For the text-containing cell, return its midpoint in (x, y) coordinate format. 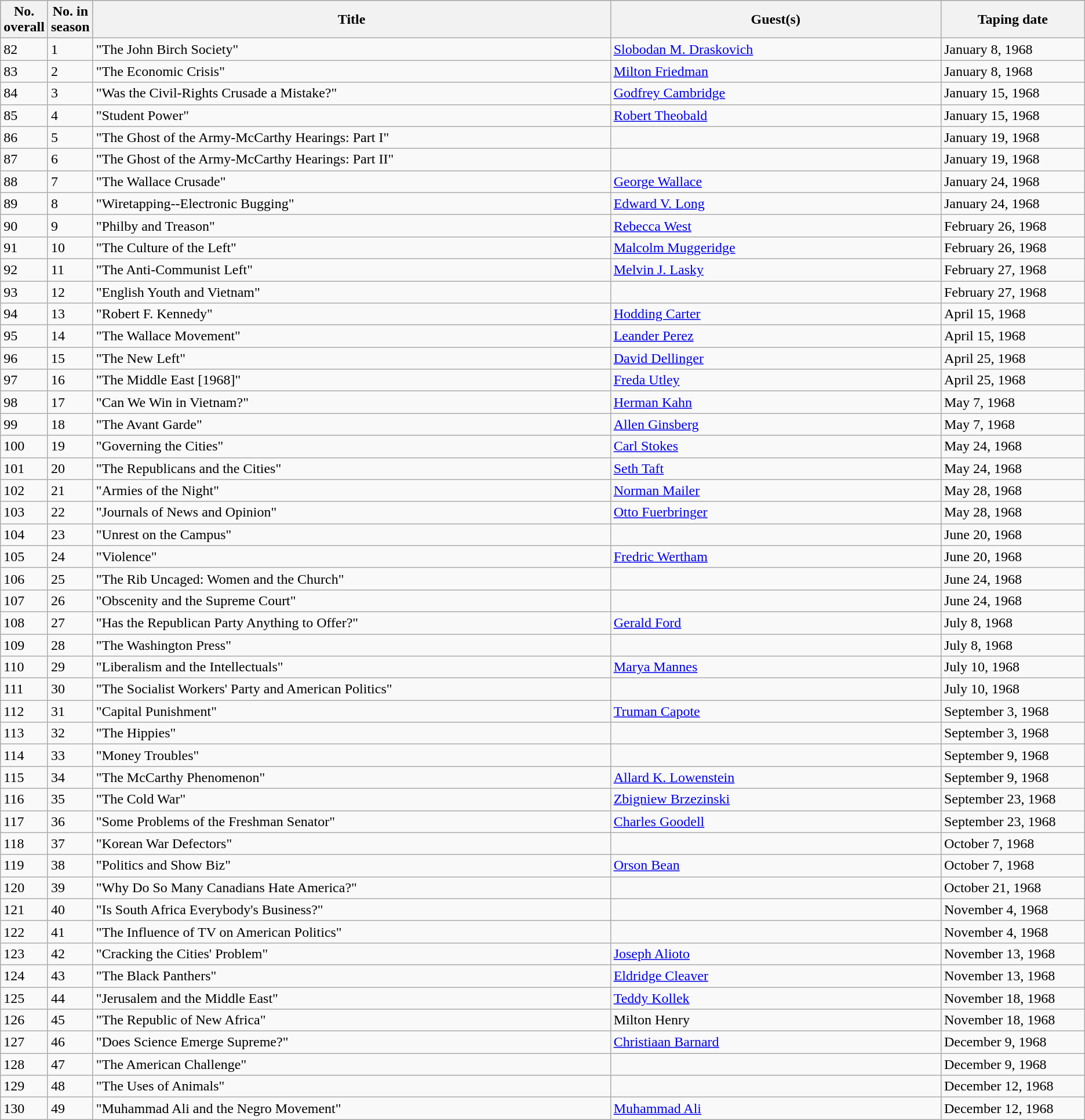
35 (70, 799)
"Liberalism and the Intellectuals" (351, 667)
Orson Bean (775, 866)
23 (70, 534)
"The Ghost of the Army-McCarthy Hearings: Part I" (351, 137)
Fredric Wertham (775, 557)
3 (70, 93)
96 (24, 358)
"Muhammad Ali and the Negro Movement" (351, 1108)
"The Wallace Crusade" (351, 181)
Hodding Carter (775, 314)
"Why Do So Many Canadians Hate America?" (351, 888)
41 (70, 932)
121 (24, 910)
"The Washington Press" (351, 645)
Muhammad Ali (775, 1108)
13 (70, 314)
86 (24, 137)
Carl Stokes (775, 446)
"Obscenity and the Supreme Court" (351, 601)
20 (70, 468)
Malcolm Muggeridge (775, 248)
4 (70, 115)
"The Ghost of the Army-McCarthy Hearings: Part II" (351, 159)
32 (70, 733)
6 (70, 159)
123 (24, 954)
"The Hippies" (351, 733)
16 (70, 380)
90 (24, 226)
7 (70, 181)
"Philby and Treason" (351, 226)
114 (24, 755)
12 (70, 292)
119 (24, 866)
101 (24, 468)
111 (24, 689)
Truman Capote (775, 711)
22 (70, 512)
11 (70, 270)
"The Anti-Communist Left" (351, 270)
Milton Henry (775, 1020)
"Some Problems of the Freshman Senator" (351, 821)
"Korean War Defectors" (351, 843)
21 (70, 490)
"Politics and Show Biz" (351, 866)
"The John Birch Society" (351, 49)
Norman Mailer (775, 490)
Taping date (1013, 20)
"Capital Punishment" (351, 711)
40 (70, 910)
19 (70, 446)
36 (70, 821)
Seth Taft (775, 468)
"The Culture of the Left" (351, 248)
117 (24, 821)
125 (24, 998)
"Does Science Emerge Supreme?" (351, 1042)
Gerald Ford (775, 623)
"Unrest on the Campus" (351, 534)
104 (24, 534)
David Dellinger (775, 358)
48 (70, 1086)
9 (70, 226)
26 (70, 601)
"The New Left" (351, 358)
112 (24, 711)
8 (70, 203)
"The Republicans and the Cities" (351, 468)
2 (70, 71)
43 (70, 976)
18 (70, 424)
Title (351, 20)
102 (24, 490)
37 (70, 843)
29 (70, 667)
84 (24, 93)
115 (24, 777)
107 (24, 601)
24 (70, 557)
46 (70, 1042)
"The Black Panthers" (351, 976)
"The Influence of TV on American Politics" (351, 932)
No.overall (24, 20)
116 (24, 799)
Marya Mannes (775, 667)
98 (24, 402)
"Governing the Cities" (351, 446)
"The Economic Crisis" (351, 71)
Christiaan Barnard (775, 1042)
25 (70, 579)
Slobodan M. Draskovich (775, 49)
1 (70, 49)
39 (70, 888)
108 (24, 623)
85 (24, 115)
George Wallace (775, 181)
"The Uses of Animals" (351, 1086)
82 (24, 49)
5 (70, 137)
30 (70, 689)
"The Avant Garde" (351, 424)
97 (24, 380)
Melvin J. Lasky (775, 270)
"Armies of the Night" (351, 490)
Charles Goodell (775, 821)
"Robert F. Kennedy" (351, 314)
"Violence" (351, 557)
"Money Troubles" (351, 755)
"Jerusalem and the Middle East" (351, 998)
Allard K. Lowenstein (775, 777)
"Is South Africa Everybody's Business?" (351, 910)
Freda Utley (775, 380)
126 (24, 1020)
Leander Perez (775, 336)
Guest(s) (775, 20)
28 (70, 645)
83 (24, 71)
129 (24, 1086)
Otto Fuerbringer (775, 512)
"The American Challenge" (351, 1064)
33 (70, 755)
"The Wallace Movement" (351, 336)
127 (24, 1042)
Allen Ginsberg (775, 424)
Joseph Alioto (775, 954)
88 (24, 181)
Zbigniew Brzezinski (775, 799)
"English Youth and Vietnam" (351, 292)
49 (70, 1108)
100 (24, 446)
99 (24, 424)
105 (24, 557)
47 (70, 1064)
45 (70, 1020)
Godfrey Cambridge (775, 93)
34 (70, 777)
"Has the Republican Party Anything to Offer?" (351, 623)
Teddy Kollek (775, 998)
"The Middle East [1968]" (351, 380)
31 (70, 711)
103 (24, 512)
128 (24, 1064)
130 (24, 1108)
Rebecca West (775, 226)
No. inseason (70, 20)
"The McCarthy Phenomenon" (351, 777)
122 (24, 932)
91 (24, 248)
27 (70, 623)
10 (70, 248)
"Journals of News and Opinion" (351, 512)
44 (70, 998)
Robert Theobald (775, 115)
17 (70, 402)
"The Rib Uncaged: Women and the Church" (351, 579)
"Can We Win in Vietnam?" (351, 402)
"The Republic of New Africa" (351, 1020)
87 (24, 159)
118 (24, 843)
120 (24, 888)
110 (24, 667)
Milton Friedman (775, 71)
Edward V. Long (775, 203)
42 (70, 954)
109 (24, 645)
"The Cold War" (351, 799)
93 (24, 292)
95 (24, 336)
"The Socialist Workers' Party and American Politics" (351, 689)
124 (24, 976)
Herman Kahn (775, 402)
106 (24, 579)
"Student Power" (351, 115)
"Cracking the Cities' Problem" (351, 954)
14 (70, 336)
94 (24, 314)
"Was the Civil-Rights Crusade a Mistake?" (351, 93)
38 (70, 866)
October 21, 1968 (1013, 888)
89 (24, 203)
Eldridge Cleaver (775, 976)
113 (24, 733)
15 (70, 358)
"Wiretapping--Electronic Bugging" (351, 203)
92 (24, 270)
